Return the (x, y) coordinate for the center point of the cell that contains the specified text.  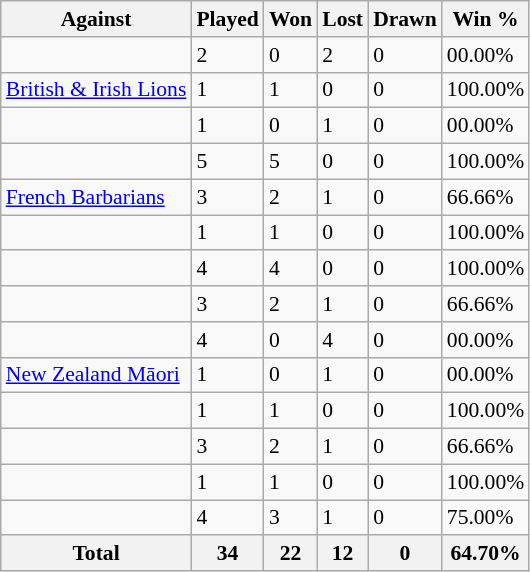
Played (227, 19)
Lost (342, 19)
British & Irish Lions (96, 90)
34 (227, 554)
French Barbarians (96, 197)
Won (290, 19)
12 (342, 554)
Drawn (405, 19)
Against (96, 19)
New Zealand Māori (96, 375)
75.00% (486, 518)
64.70% (486, 554)
Win % (486, 19)
Total (96, 554)
22 (290, 554)
